Detect which cell encompasses the target text, then output its [X, Y] center coordinate. 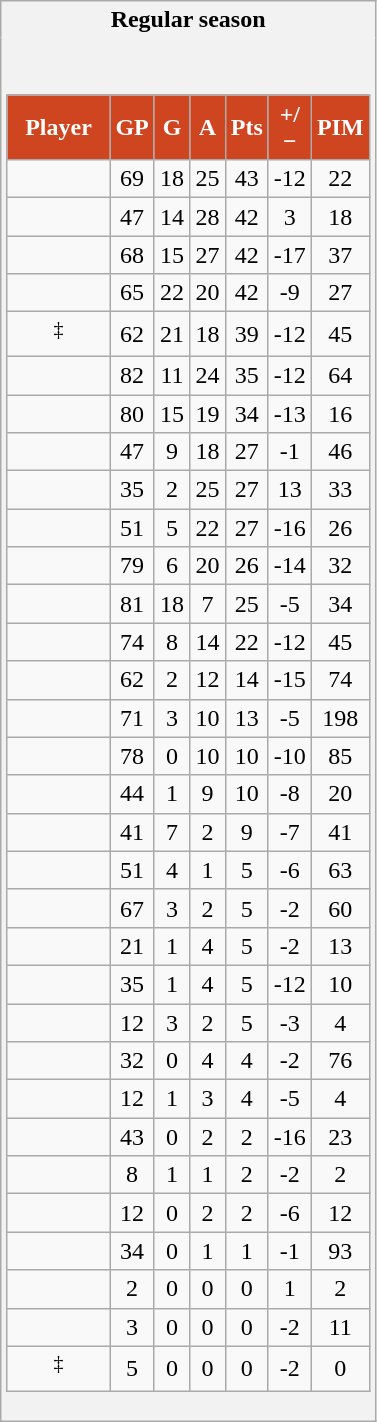
-8 [290, 794]
G [172, 128]
GP [132, 128]
46 [340, 452]
-7 [290, 832]
Player [58, 128]
85 [340, 756]
79 [132, 566]
+/− [290, 128]
-9 [290, 293]
198 [340, 718]
67 [132, 908]
Pts [246, 128]
-14 [290, 566]
-3 [290, 1023]
16 [340, 414]
-15 [290, 680]
39 [246, 334]
80 [132, 414]
76 [340, 1061]
68 [132, 255]
23 [340, 1137]
28 [208, 217]
60 [340, 908]
Regular season [188, 20]
A [208, 128]
PIM [340, 128]
37 [340, 255]
78 [132, 756]
44 [132, 794]
-10 [290, 756]
65 [132, 293]
19 [208, 414]
33 [340, 490]
69 [132, 179]
6 [172, 566]
-13 [290, 414]
24 [208, 375]
64 [340, 375]
82 [132, 375]
81 [132, 604]
93 [340, 1251]
-17 [290, 255]
71 [132, 718]
63 [340, 870]
